Output the (x, y) coordinate of the center of the cell containing the given text.  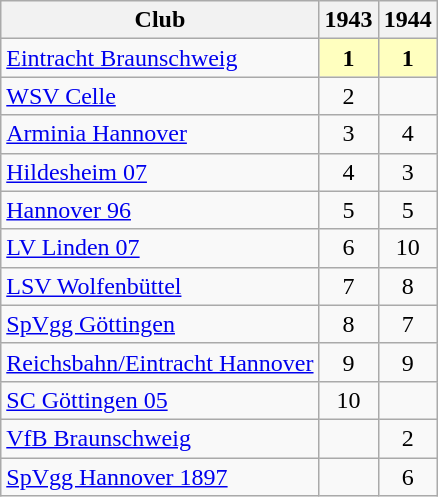
Club (160, 20)
SpVgg Göttingen (160, 324)
WSV Celle (160, 96)
Arminia Hannover (160, 134)
LSV Wolfenbüttel (160, 286)
SpVgg Hannover 1897 (160, 477)
VfB Braunschweig (160, 438)
Hannover 96 (160, 210)
Eintracht Braunschweig (160, 58)
SC Göttingen 05 (160, 400)
1943 (348, 20)
LV Linden 07 (160, 248)
1944 (408, 20)
Hildesheim 07 (160, 172)
Reichsbahn/Eintracht Hannover (160, 362)
